Return the (X, Y) coordinate for the center point of the cell that contains the specified text.  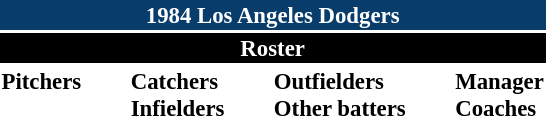
Roster (272, 48)
1984 Los Angeles Dodgers (272, 15)
